Output the (X, Y) coordinate of the center of the cell containing the given text.  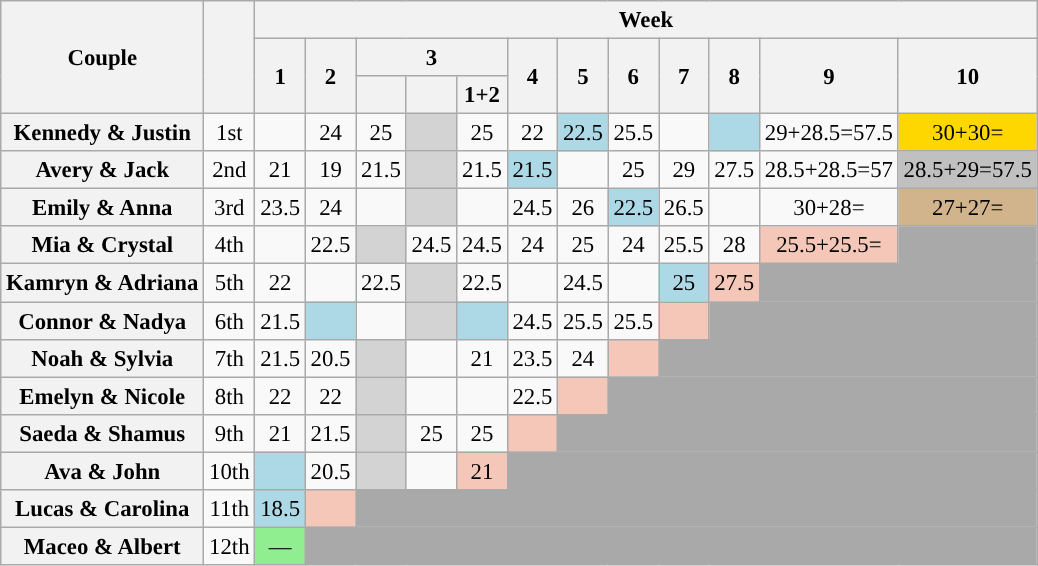
6 (633, 76)
5 (583, 76)
8 (734, 76)
2 (330, 76)
4th (230, 245)
Connor & Nadya (102, 321)
Emily & Anna (102, 208)
1 (280, 76)
Week (646, 20)
11th (230, 509)
9th (230, 433)
28.5+28.5=57 (828, 170)
28.5+29=57.5 (968, 170)
26 (583, 208)
8th (230, 396)
29 (684, 170)
30+28= (828, 208)
3rd (230, 208)
Lucas & Carolina (102, 509)
2nd (230, 170)
Saeda & Shamus (102, 433)
29+28.5=57.5 (828, 133)
4 (532, 76)
10th (230, 471)
Maceo & Albert (102, 546)
27+27= (968, 208)
3 (432, 58)
7 (684, 76)
Kennedy & Justin (102, 133)
1+2 (482, 95)
28 (734, 245)
30+30= (968, 133)
Kamryn & Adriana (102, 283)
10 (968, 76)
18.5 (280, 509)
Ava & John (102, 471)
Couple (102, 58)
9 (828, 76)
25.5+25.5= (828, 245)
Avery & Jack (102, 170)
7th (230, 358)
Noah & Sylvia (102, 358)
— (280, 546)
6th (230, 321)
19 (330, 170)
26.5 (684, 208)
1st (230, 133)
12th (230, 546)
Mia & Crystal (102, 245)
5th (230, 283)
Emelyn & Nicole (102, 396)
